Extract the [X, Y] coordinate from the center of the cell holding the provided text.  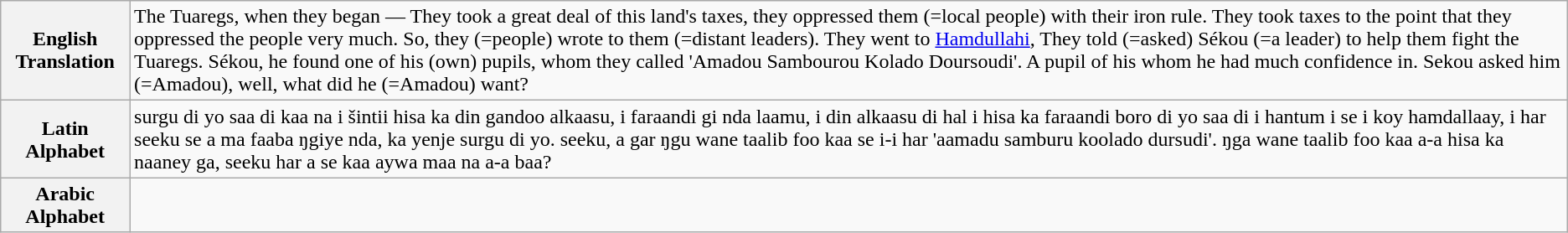
English Translation [65, 50]
Latin Alphabet [65, 139]
Arabic Alphabet [65, 205]
